Search for the cell housing the specified text and yield its [x, y] center coordinate. 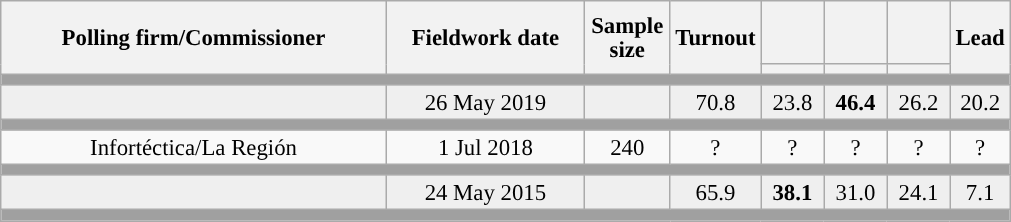
46.4 [856, 102]
31.0 [856, 194]
Lead [980, 38]
Sample size [627, 38]
1 Jul 2018 [485, 148]
24.1 [918, 194]
24 May 2015 [485, 194]
Turnout [716, 38]
26.2 [918, 102]
Polling firm/Commissioner [194, 38]
Infortéctica/La Región [194, 148]
65.9 [716, 194]
23.8 [792, 102]
70.8 [716, 102]
38.1 [792, 194]
240 [627, 148]
26 May 2019 [485, 102]
7.1 [980, 194]
Fieldwork date [485, 38]
20.2 [980, 102]
